Detect which cell encompasses the target text, then output its (x, y) center coordinate. 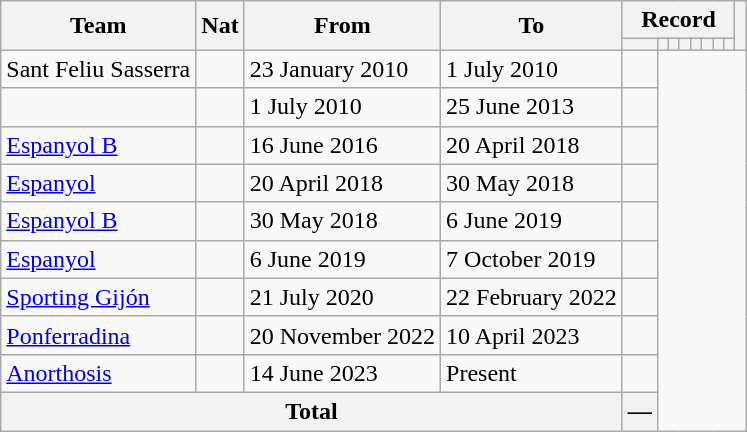
22 February 2022 (532, 297)
Team (98, 26)
Sant Feliu Sasserra (98, 69)
23 January 2010 (342, 69)
16 June 2016 (342, 145)
25 June 2013 (532, 107)
20 November 2022 (342, 335)
Ponferradina (98, 335)
From (342, 26)
Sporting Gijón (98, 297)
21 July 2020 (342, 297)
Record (678, 20)
7 October 2019 (532, 259)
Nat (220, 26)
14 June 2023 (342, 373)
Total (312, 411)
Anorthosis (98, 373)
Present (532, 373)
— (640, 411)
10 April 2023 (532, 335)
To (532, 26)
